Extract the (x, y) coordinate from the center of the cell holding the provided text.  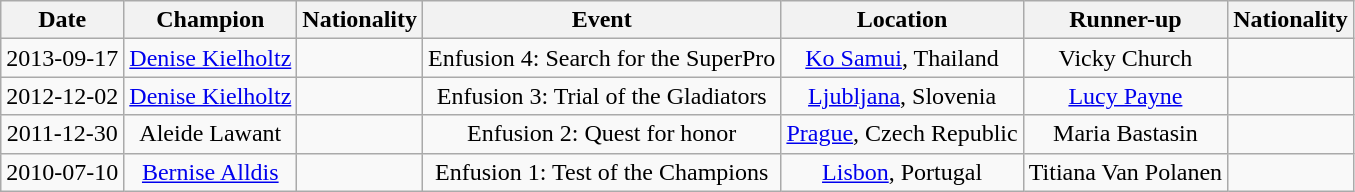
Enfusion 4: Search for the SuperPro (602, 58)
2012-12-02 (62, 96)
Event (602, 20)
Lucy Payne (1125, 96)
2010-07-10 (62, 172)
Enfusion 1: Test of the Champions (602, 172)
Maria Bastasin (1125, 134)
Bernise Alldis (210, 172)
Ko Samui, Thailand (902, 58)
Titiana Van Polanen (1125, 172)
Location (902, 20)
Aleide Lawant (210, 134)
Enfusion 3: Trial of the Gladiators (602, 96)
Vicky Church (1125, 58)
Prague, Czech Republic (902, 134)
Ljubljana, Slovenia (902, 96)
Date (62, 20)
Champion (210, 20)
2011-12-30 (62, 134)
Enfusion 2: Quest for honor (602, 134)
Runner-up (1125, 20)
Lisbon, Portugal (902, 172)
2013-09-17 (62, 58)
